Capture the cell that displays the provided text and extract its (X, Y) central coordinate. 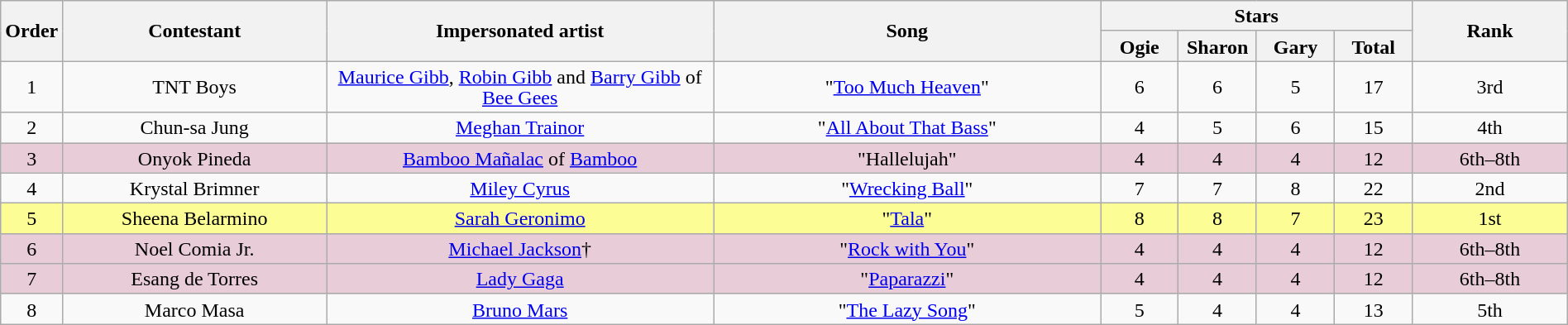
"Wrecking Ball" (907, 189)
Lady Gaga (520, 280)
Chun-sa Jung (195, 127)
5th (1490, 309)
Esang de Torres (195, 280)
3rd (1490, 87)
1 (31, 87)
23 (1374, 218)
Bamboo Mañalac of Bamboo (520, 157)
2 (31, 127)
Stars (1257, 17)
13 (1374, 309)
Contestant (195, 31)
Rank (1490, 31)
15 (1374, 127)
"Too Much Heaven" (907, 87)
Song (907, 31)
Bruno Mars (520, 309)
Miley Cyrus (520, 189)
"All About That Bass" (907, 127)
"Rock with You" (907, 248)
2nd (1490, 189)
4th (1490, 127)
Gary (1295, 46)
TNT Boys (195, 87)
22 (1374, 189)
Impersonated artist (520, 31)
1st (1490, 218)
Onyok Pineda (195, 157)
Meghan Trainor (520, 127)
Maurice Gibb, Robin Gibb and Barry Gibb of Bee Gees (520, 87)
"The Lazy Song" (907, 309)
"Paparazzi" (907, 280)
Order (31, 31)
Noel Comia Jr. (195, 248)
Marco Masa (195, 309)
Sheena Belarmino (195, 218)
Krystal Brimner (195, 189)
Total (1374, 46)
3 (31, 157)
"Hallelujah" (907, 157)
Ogie (1140, 46)
Michael Jackson† (520, 248)
17 (1374, 87)
Sarah Geronimo (520, 218)
"Tala" (907, 218)
Sharon (1217, 46)
